From the cell containing the given text, extract its center point as (x, y) coordinate. 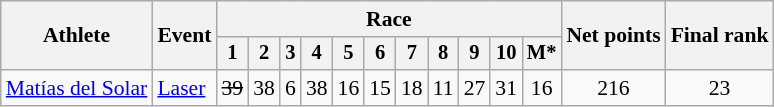
8 (444, 54)
27 (475, 88)
216 (613, 88)
15 (380, 88)
39 (232, 88)
M* (542, 54)
Athlete (77, 36)
Race (388, 19)
Event (184, 36)
Laser (184, 88)
18 (412, 88)
9 (475, 54)
4 (317, 54)
5 (349, 54)
31 (506, 88)
2 (264, 54)
Net points (613, 36)
11 (444, 88)
7 (412, 54)
Matías del Solar (77, 88)
3 (290, 54)
23 (720, 88)
1 (232, 54)
10 (506, 54)
Final rank (720, 36)
